Determine the (x, y) coordinate at the center of the cell enclosing the given text.  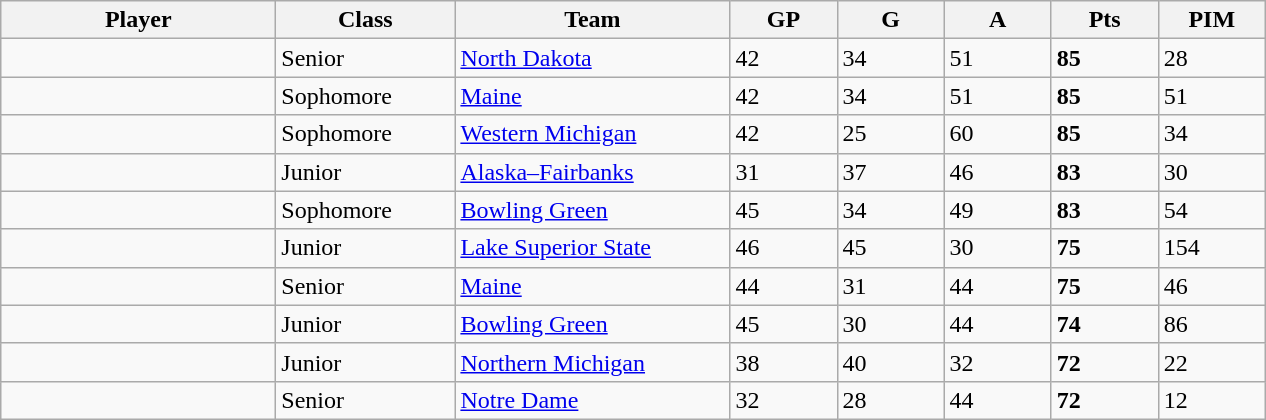
22 (1212, 362)
38 (784, 362)
86 (1212, 324)
54 (1212, 210)
Northern Michigan (592, 362)
74 (1104, 324)
49 (998, 210)
12 (1212, 400)
37 (890, 172)
60 (998, 134)
Class (366, 20)
Pts (1104, 20)
Notre Dame (592, 400)
25 (890, 134)
Alaska–Fairbanks (592, 172)
Team (592, 20)
GP (784, 20)
Player (138, 20)
PIM (1212, 20)
G (890, 20)
North Dakota (592, 58)
Western Michigan (592, 134)
154 (1212, 248)
40 (890, 362)
Lake Superior State (592, 248)
A (998, 20)
